Provide the [X, Y] coordinate of the cell's center where the given text is located.  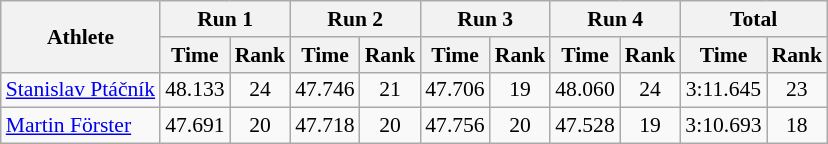
47.746 [324, 90]
Run 4 [615, 19]
48.060 [584, 90]
Run 2 [355, 19]
21 [390, 90]
Stanislav Ptáčník [80, 90]
Run 1 [225, 19]
3:11.645 [723, 90]
Martin Förster [80, 126]
Run 3 [485, 19]
Total [754, 19]
47.718 [324, 126]
47.706 [454, 90]
47.528 [584, 126]
47.691 [194, 126]
23 [798, 90]
3:10.693 [723, 126]
18 [798, 126]
48.133 [194, 90]
47.756 [454, 126]
Athlete [80, 36]
